Identify which cell holds the provided text, then report its [X, Y] central coordinate. 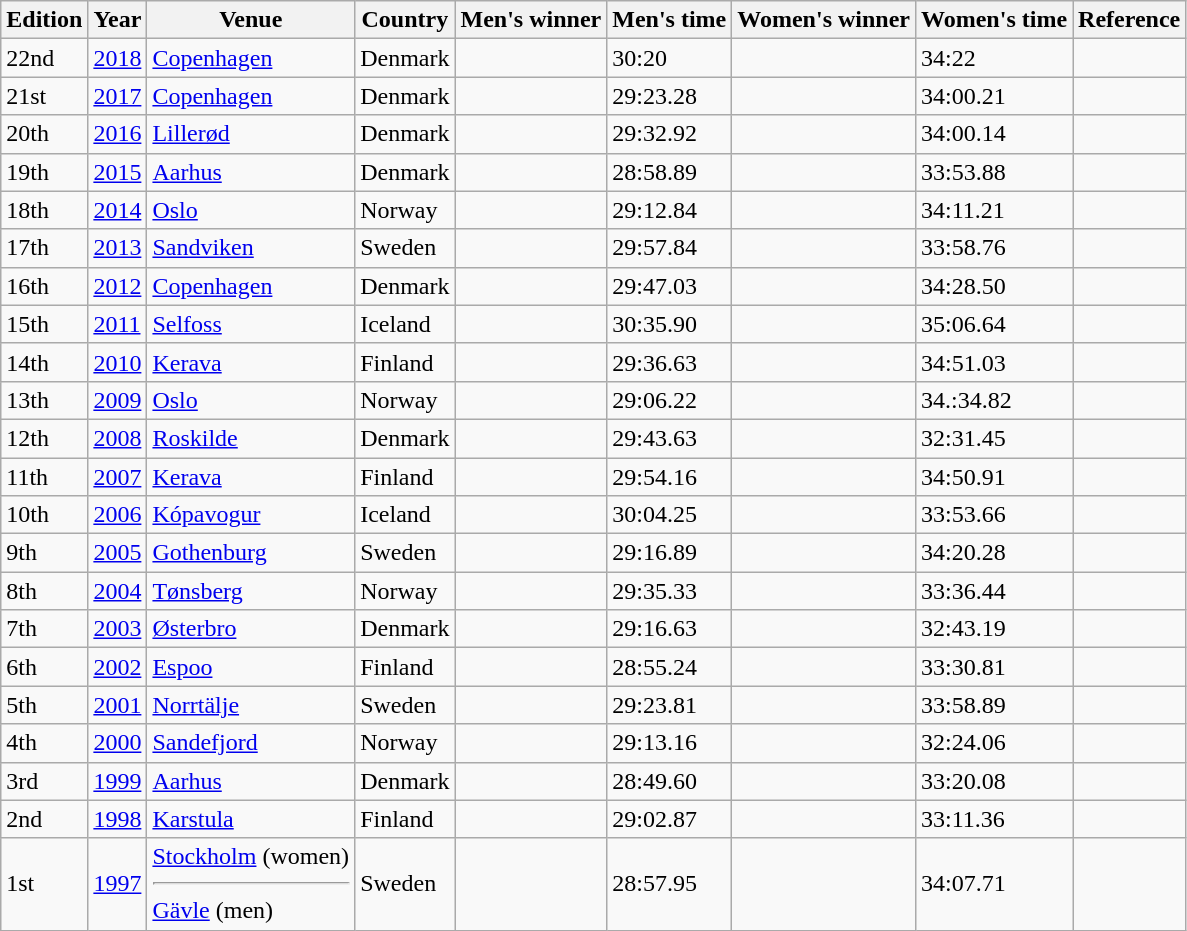
29:06.22 [670, 400]
Country [405, 20]
2012 [118, 286]
29:57.84 [670, 248]
28:49.60 [670, 781]
34:00.21 [994, 96]
2010 [118, 362]
Gothenburg [251, 553]
33:58.89 [994, 705]
2018 [118, 58]
19th [44, 172]
1997 [118, 884]
8th [44, 591]
34:51.03 [994, 362]
2014 [118, 210]
2004 [118, 591]
Sandviken [251, 248]
2013 [118, 248]
34:50.91 [994, 477]
34.:34.82 [994, 400]
17th [44, 248]
22nd [44, 58]
34:22 [994, 58]
Selfoss [251, 324]
Espoo [251, 667]
33:53.66 [994, 515]
6th [44, 667]
10th [44, 515]
Venue [251, 20]
Norrtälje [251, 705]
33:11.36 [994, 819]
Kópavogur [251, 515]
2016 [118, 134]
Women's winner [824, 20]
2006 [118, 515]
2002 [118, 667]
Reference [1130, 20]
28:58.89 [670, 172]
Lillerød [251, 134]
29:16.63 [670, 629]
30:04.25 [670, 515]
5th [44, 705]
Roskilde [251, 438]
9th [44, 553]
29:12.84 [670, 210]
28:55.24 [670, 667]
Year [118, 20]
2001 [118, 705]
Men's winner [531, 20]
14th [44, 362]
1999 [118, 781]
34:07.71 [994, 884]
13th [44, 400]
32:43.19 [994, 629]
29:47.03 [670, 286]
29:54.16 [670, 477]
30:35.90 [670, 324]
Karstula [251, 819]
2017 [118, 96]
32:24.06 [994, 743]
32:31.45 [994, 438]
34:28.50 [994, 286]
30:20 [670, 58]
Women's time [994, 20]
34:00.14 [994, 134]
33:53.88 [994, 172]
16th [44, 286]
29:13.16 [670, 743]
29:32.92 [670, 134]
29:16.89 [670, 553]
3rd [44, 781]
2007 [118, 477]
1998 [118, 819]
33:58.76 [994, 248]
2003 [118, 629]
29:36.63 [670, 362]
11th [44, 477]
34:20.28 [994, 553]
4th [44, 743]
2011 [118, 324]
35:06.64 [994, 324]
2015 [118, 172]
29:23.81 [670, 705]
Østerbro [251, 629]
33:20.08 [994, 781]
29:02.87 [670, 819]
29:35.33 [670, 591]
34:11.21 [994, 210]
29:43.63 [670, 438]
2008 [118, 438]
2005 [118, 553]
Stockholm (women)Gävle (men) [251, 884]
1st [44, 884]
29:23.28 [670, 96]
Sandefjord [251, 743]
Men's time [670, 20]
2nd [44, 819]
20th [44, 134]
33:30.81 [994, 667]
18th [44, 210]
2000 [118, 743]
Edition [44, 20]
28:57.95 [670, 884]
7th [44, 629]
2009 [118, 400]
21st [44, 96]
12th [44, 438]
15th [44, 324]
33:36.44 [994, 591]
Tønsberg [251, 591]
